Locate the cell with the specified text and output its [X, Y] center coordinate. 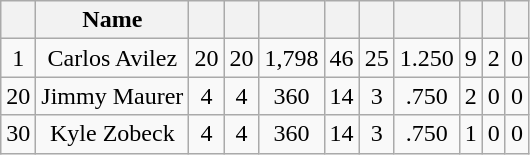
Kyle Zobeck [112, 134]
Carlos Avilez [112, 58]
1.250 [426, 58]
46 [342, 58]
Jimmy Maurer [112, 96]
25 [376, 58]
9 [470, 58]
30 [18, 134]
1,798 [292, 58]
Name [112, 20]
